Locate the cell with the specified text and output its [x, y] center coordinate. 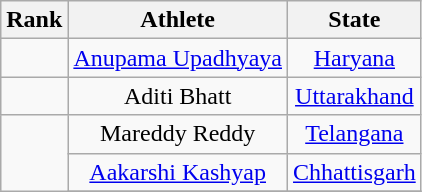
State [355, 20]
Mareddy Reddy [178, 134]
Aakarshi Kashyap [178, 172]
Telangana [355, 134]
Aditi Bhatt [178, 96]
Chhattisgarh [355, 172]
Athlete [178, 20]
Haryana [355, 58]
Rank [34, 20]
Uttarakhand [355, 96]
Anupama Upadhyaya [178, 58]
